Provide the (X, Y) coordinate of the cell's center where the given text is located.  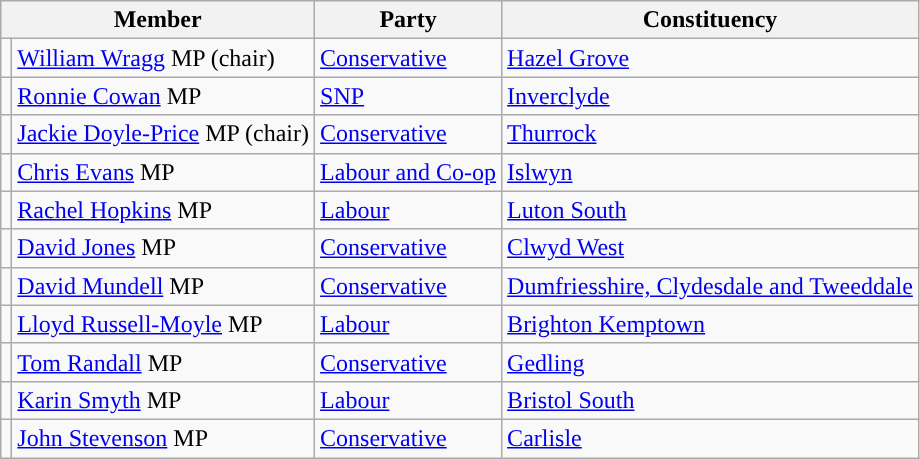
Member (158, 20)
Constituency (710, 20)
Gedling (710, 362)
Rachel Hopkins MP (164, 210)
Labour and Co-op (408, 172)
David Mundell MP (164, 286)
SNP (408, 96)
Brighton Kemptown (710, 324)
Clwyd West (710, 248)
Carlisle (710, 438)
Inverclyde (710, 96)
Thurrock (710, 134)
Dumfriesshire, Clydesdale and Tweeddale (710, 286)
Party (408, 20)
Jackie Doyle-Price MP (chair) (164, 134)
William Wragg MP (chair) (164, 58)
Islwyn (710, 172)
Tom Randall MP (164, 362)
John Stevenson MP (164, 438)
Lloyd Russell-Moyle MP (164, 324)
Hazel Grove (710, 58)
David Jones MP (164, 248)
Luton South (710, 210)
Karin Smyth MP (164, 400)
Bristol South (710, 400)
Ronnie Cowan MP (164, 96)
Chris Evans MP (164, 172)
